For the text-containing cell, return its midpoint in [X, Y] coordinate format. 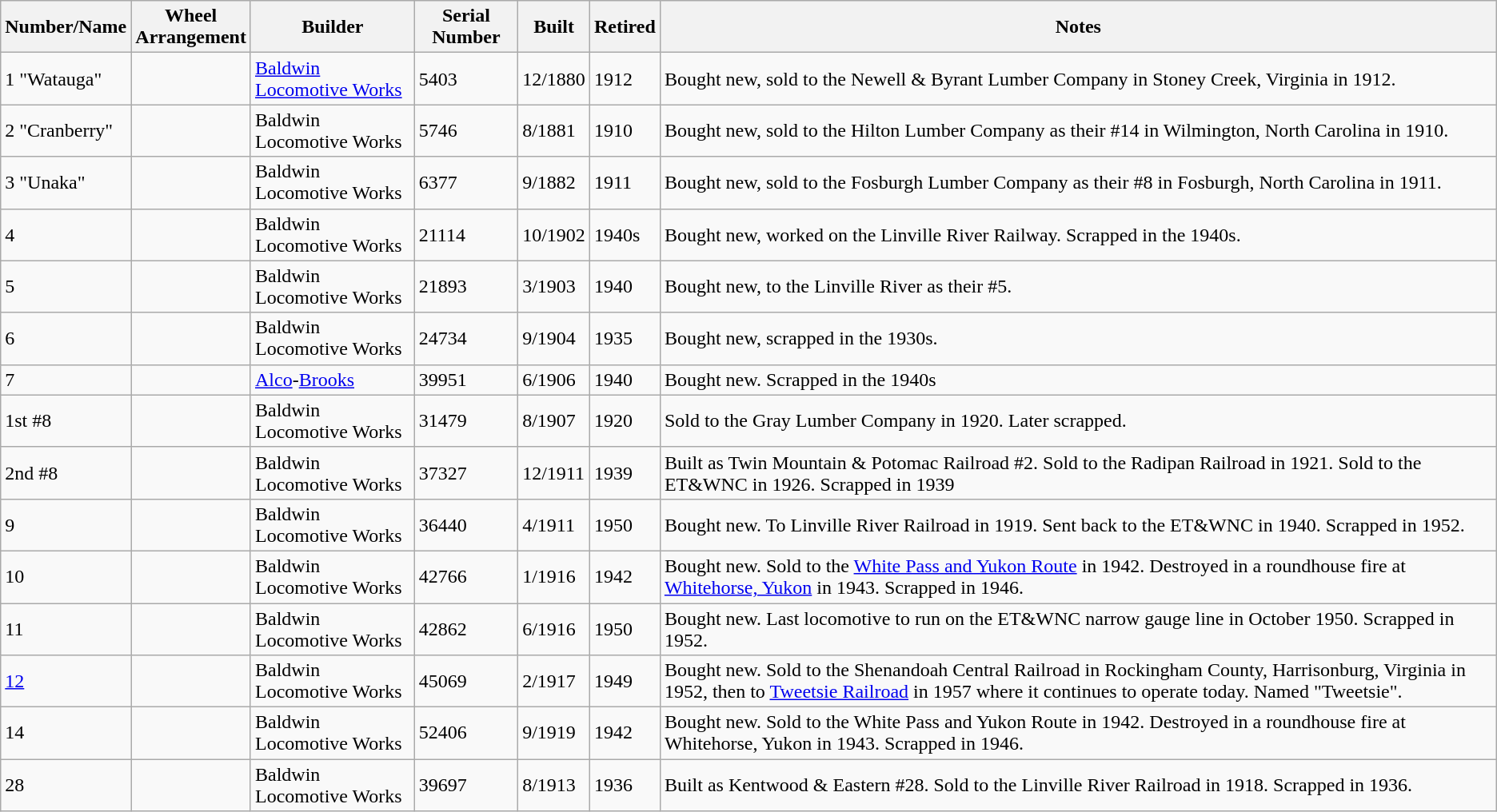
1920 [625, 420]
2 "Cranberry" [66, 131]
39697 [465, 785]
Built [554, 27]
9/1882 [554, 182]
12/1911 [554, 473]
Bought new, sold to the Hilton Lumber Company as their #14 in Wilmington, North Carolina in 1910. [1078, 131]
1911 [625, 182]
5 [66, 286]
Serial Number [465, 27]
12/1880 [554, 78]
2nd #8 [66, 473]
Bought new, to the Linville River as their #5. [1078, 286]
37327 [465, 473]
8/1907 [554, 420]
Built as Kentwood & Eastern #28. Sold to the Linville River Railroad in 1918. Scrapped in 1936. [1078, 785]
6/1906 [554, 380]
Bought new, scrapped in the 1930s. [1078, 339]
42766 [465, 577]
1940s [625, 235]
1949 [625, 681]
Bought new, worked on the Linville River Railway. Scrapped in the 1940s. [1078, 235]
10/1902 [554, 235]
5746 [465, 131]
14 [66, 734]
39951 [465, 380]
9/1904 [554, 339]
1 "Watauga" [66, 78]
11 [66, 628]
Notes [1078, 27]
6377 [465, 182]
52406 [465, 734]
31479 [465, 420]
28 [66, 785]
6/1916 [554, 628]
5403 [465, 78]
24734 [465, 339]
1936 [625, 785]
8/1881 [554, 131]
1935 [625, 339]
9 [66, 524]
Retired [625, 27]
6 [66, 339]
36440 [465, 524]
4/1911 [554, 524]
7 [66, 380]
1939 [625, 473]
1910 [625, 131]
8/1913 [554, 785]
10 [66, 577]
1912 [625, 78]
Bought new, sold to the Fosburgh Lumber Company as their #8 in Fosburgh, North Carolina in 1911. [1078, 182]
12 [66, 681]
Bought new, sold to the Newell & Byrant Lumber Company in Stoney Creek, Virginia in 1912. [1078, 78]
Number/Name [66, 27]
4 [66, 235]
3/1903 [554, 286]
45069 [465, 681]
Built as Twin Mountain & Potomac Railroad #2. Sold to the Radipan Railroad in 1921. Sold to the ET&WNC in 1926. Scrapped in 1939 [1078, 473]
1/1916 [554, 577]
Alco-Brooks [333, 380]
Bought new. Last locomotive to run on the ET&WNC narrow gauge line in October 1950. Scrapped in 1952. [1078, 628]
WheelArrangement [191, 27]
9/1919 [554, 734]
Bought new. Scrapped in the 1940s [1078, 380]
1st #8 [66, 420]
Sold to the Gray Lumber Company in 1920. Later scrapped. [1078, 420]
21893 [465, 286]
Builder [333, 27]
2/1917 [554, 681]
Bought new. To Linville River Railroad in 1919. Sent back to the ET&WNC in 1940. Scrapped in 1952. [1078, 524]
21114 [465, 235]
42862 [465, 628]
3 "Unaka" [66, 182]
